Locate the cell with the specified text and output its [X, Y] center coordinate. 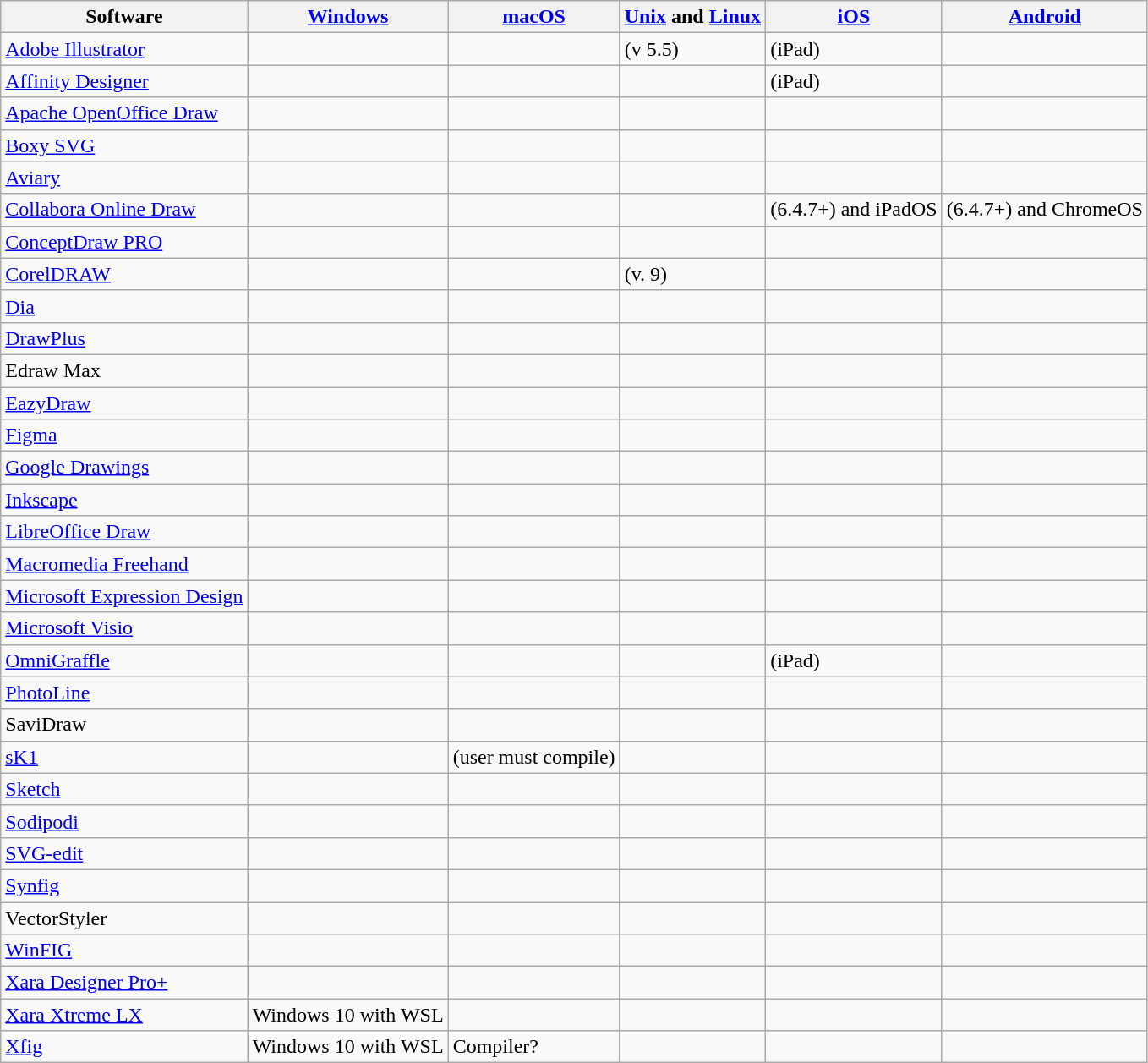
Compiler? [534, 1047]
(6.4.7+) and iPadOS [854, 210]
ConceptDraw PRO [124, 242]
Microsoft Visio [124, 628]
Microsoft Expression Design [124, 596]
Software [124, 17]
OmniGraffle [124, 660]
Xara Xtreme LX [124, 1015]
Aviary [124, 178]
Adobe Illustrator [124, 49]
SaviDraw [124, 725]
macOS [534, 17]
VectorStyler [124, 918]
Sketch [124, 789]
Affinity Designer [124, 81]
DrawPlus [124, 338]
PhotoLine [124, 693]
Xara Designer Pro+ [124, 983]
Synfig [124, 885]
Sodipodi [124, 821]
(user must compile) [534, 757]
LibreOffice Draw [124, 532]
EazyDraw [124, 403]
Google Drawings [124, 468]
Edraw Max [124, 370]
Inkscape [124, 500]
Android [1045, 17]
(v 5.5) [692, 49]
Collabora Online Draw [124, 210]
Apache OpenOffice Draw [124, 113]
WinFIG [124, 951]
(v. 9) [692, 274]
(6.4.7+) and ChromeOS [1045, 210]
SVG-edit [124, 853]
Macromedia Freehand [124, 564]
Dia [124, 306]
Xfig [124, 1047]
Boxy SVG [124, 145]
sK1 [124, 757]
iOS [854, 17]
Unix and Linux [692, 17]
Figma [124, 436]
Windows [348, 17]
CorelDRAW [124, 274]
